From the cell containing the given text, extract its center point as [X, Y] coordinate. 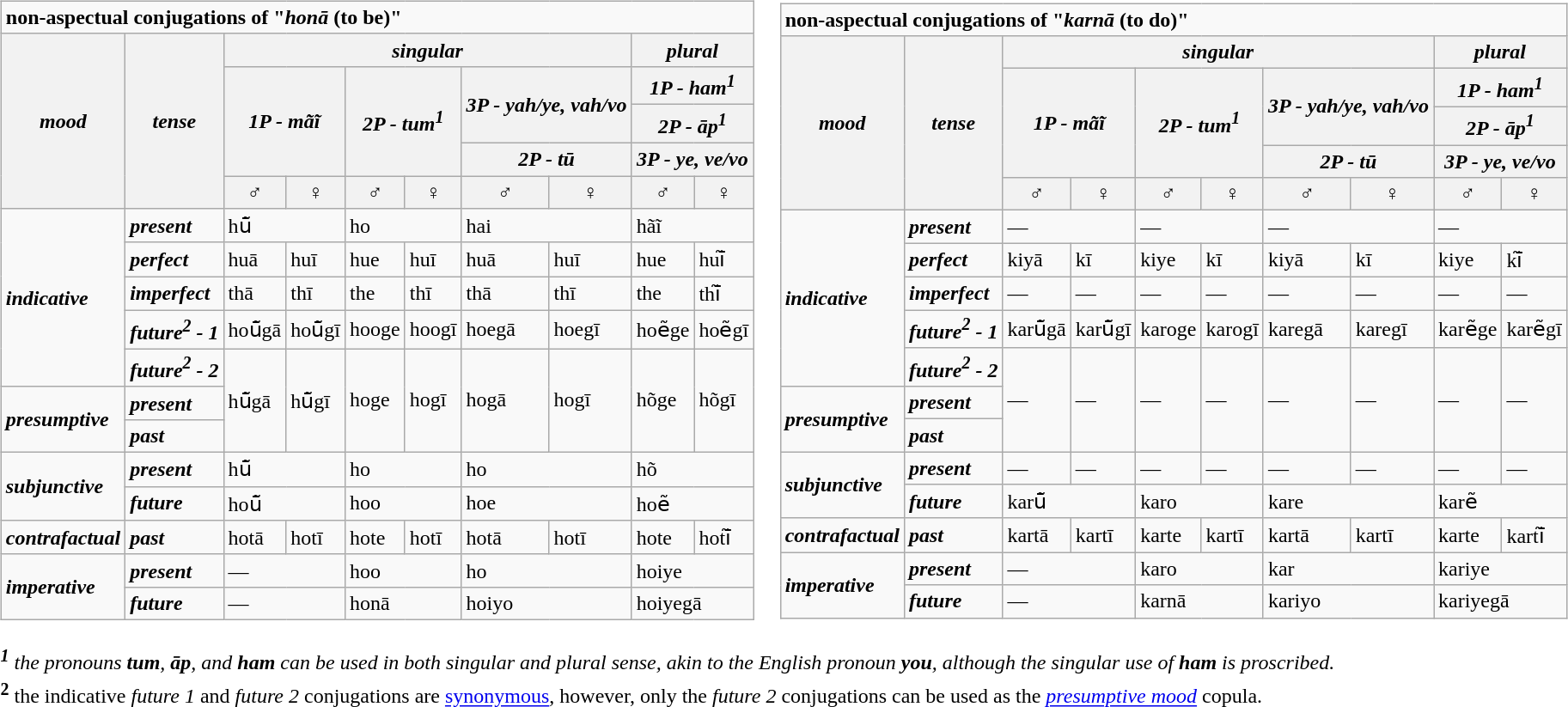
non-aspectual conjugations of "honā (to be)" [376, 17]
hū̃gī [316, 400]
non-aspectual conjugations of "karnā (to do)" [1174, 20]
karnā [1199, 601]
hõ [692, 470]
karẽge [1467, 330]
hõgī [723, 400]
hoiyegā [692, 603]
kariyo [1348, 601]
karẽgī [1534, 330]
thī̃ [723, 294]
honā [404, 603]
hū̃gā [254, 400]
kī̃ [1534, 260]
karū̃gī [1103, 330]
karoge [1168, 330]
huī̃ [723, 259]
hotī̃ [723, 538]
hogā [505, 400]
hõge [663, 400]
hãĩ [692, 226]
hoegī [590, 330]
hoẽgī [723, 330]
kariyegā [1500, 601]
kariye [1500, 569]
karegā [1307, 330]
kare [1348, 502]
hoegā [505, 330]
karū̃ [1069, 502]
hoiye [692, 570]
hoẽge [663, 330]
hoogī [433, 330]
hoge [375, 400]
hoū̃ [284, 503]
hai [546, 226]
hoiyo [546, 603]
hoe [546, 503]
karẽ [1500, 502]
kar [1348, 569]
karegī [1392, 330]
hoū̃gā [254, 330]
hoū̃gī [316, 330]
hoẽ [692, 503]
kartī̃ [1534, 535]
hooge [375, 330]
karū̃gā [1036, 330]
karogī [1232, 330]
